Pinpoint the cell where the given text exists, returning its (X, Y) midpoint coordinate. 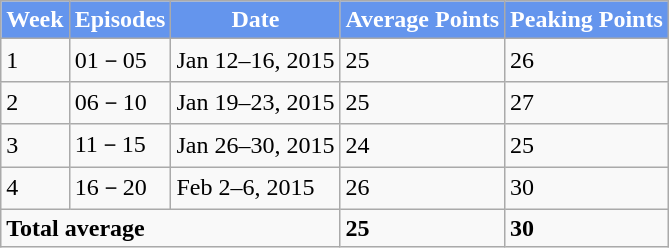
4 (35, 188)
01－05 (120, 60)
Date (256, 20)
16－20 (120, 188)
Peaking Points (587, 20)
Jan 26–30, 2015 (256, 146)
Feb 2–6, 2015 (256, 188)
06－10 (120, 102)
27 (587, 102)
3 (35, 146)
Jan 19–23, 2015 (256, 102)
Total average (170, 228)
2 (35, 102)
Average Points (422, 20)
24 (422, 146)
Jan 12–16, 2015 (256, 60)
Episodes (120, 20)
Week (35, 20)
11－15 (120, 146)
1 (35, 60)
